Scan for the cell matching the given text and deliver its (x, y) coordinate at center. 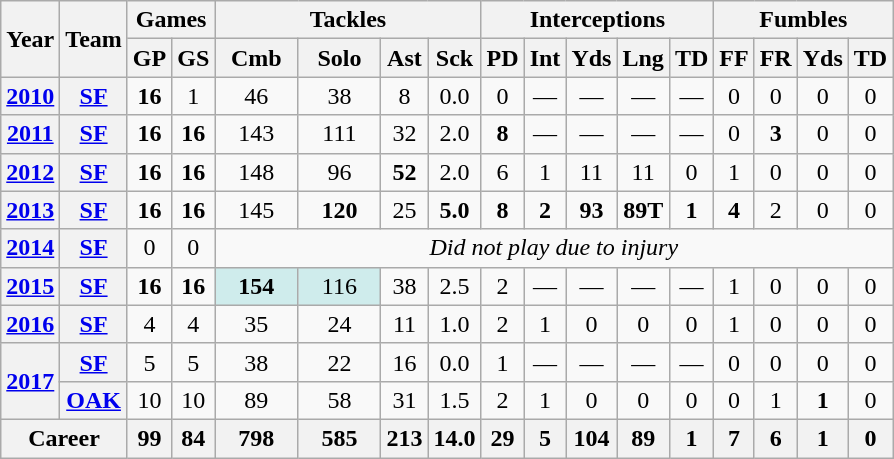
2011 (30, 134)
96 (340, 172)
OAK (94, 400)
213 (404, 438)
Solo (340, 58)
Fumbles (804, 20)
35 (256, 324)
Tackles (348, 20)
116 (340, 286)
120 (340, 210)
3 (776, 134)
Year (30, 39)
99 (149, 438)
93 (592, 210)
2.5 (454, 286)
58 (340, 400)
46 (256, 96)
1.0 (454, 324)
52 (404, 172)
32 (404, 134)
104 (592, 438)
154 (256, 286)
Int (545, 58)
Ast (404, 58)
2017 (30, 381)
Cmb (256, 58)
14.0 (454, 438)
31 (404, 400)
FR (776, 58)
29 (502, 438)
143 (256, 134)
PD (502, 58)
798 (256, 438)
2012 (30, 172)
Did not play due to injury (554, 248)
148 (256, 172)
2013 (30, 210)
Interceptions (598, 20)
585 (340, 438)
FF (734, 58)
2010 (30, 96)
145 (256, 210)
2014 (30, 248)
Sck (454, 58)
5.0 (454, 210)
22 (340, 362)
25 (404, 210)
GS (194, 58)
Team (94, 39)
GP (149, 58)
24 (340, 324)
1.5 (454, 400)
7 (734, 438)
2015 (30, 286)
111 (340, 134)
Career (64, 438)
89T (643, 210)
Games (170, 20)
Lng (643, 58)
84 (194, 438)
2016 (30, 324)
